Search for the cell housing the specified text and yield its (X, Y) center coordinate. 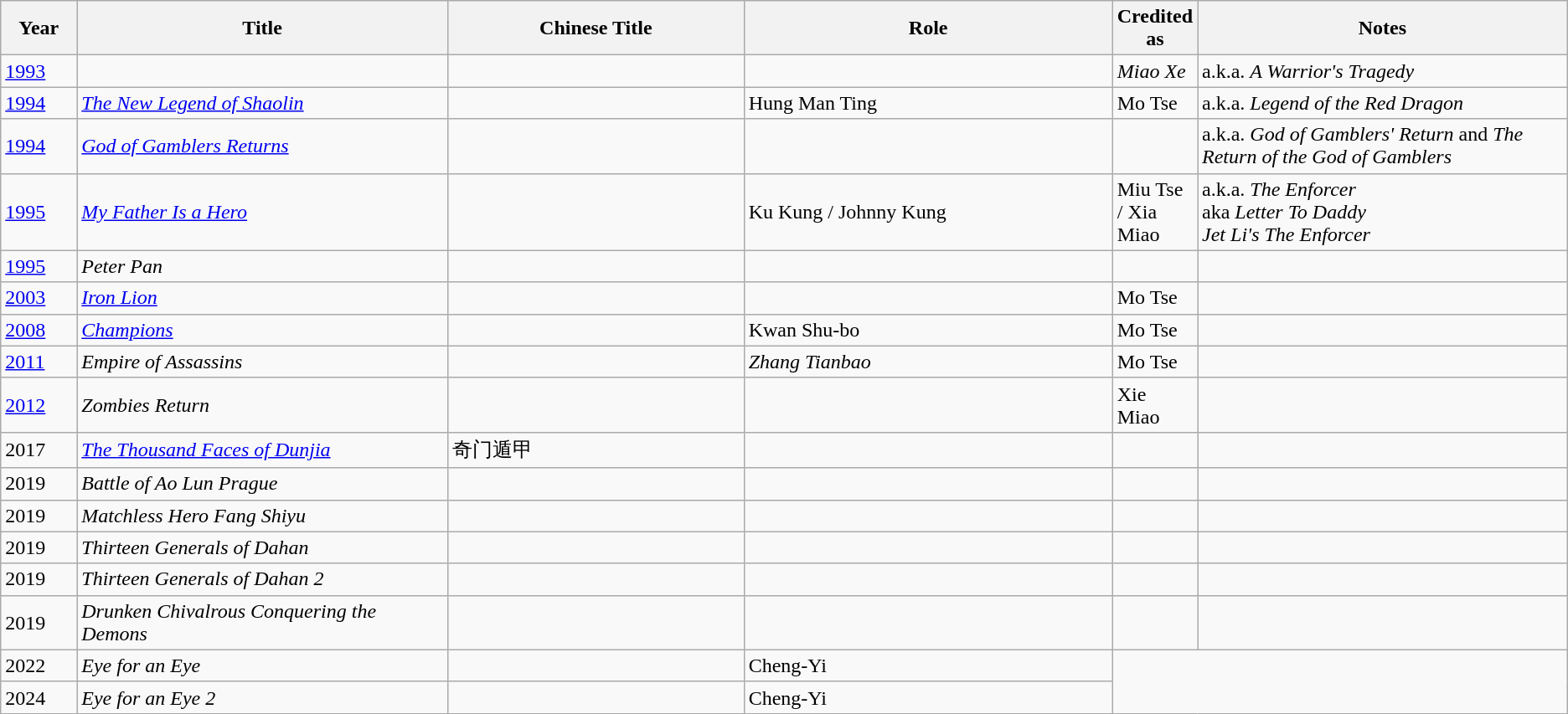
Ku Kung / Johnny Kung (928, 212)
Thirteen Generals of Dahan 2 (263, 579)
Empire of Assassins (263, 362)
2011 (39, 362)
Miao Xe (1154, 71)
2008 (39, 330)
Chinese Title (596, 28)
a.k.a. Legend of the Red Dragon (1383, 103)
a.k.a. God of Gamblers' Return and The Return of the God of Gamblers (1383, 146)
2017 (39, 450)
Credited as (1154, 28)
2003 (39, 298)
Notes (1383, 28)
Peter Pan (263, 266)
Xie Miao (1154, 405)
Year (39, 28)
2022 (39, 665)
Eye for an Eye (263, 665)
Kwan Shu-bo (928, 330)
a.k.a. The Enforceraka Letter To DaddyJet Li's The Enforcer (1383, 212)
2024 (39, 697)
Role (928, 28)
God of Gamblers Returns (263, 146)
Thirteen Generals of Dahan (263, 547)
a.k.a. A Warrior's Tragedy (1383, 71)
My Father Is a Hero (263, 212)
Drunken Chivalrous Conquering the Demons (263, 623)
Eye for an Eye 2 (263, 697)
Miu Tse / Xia Miao (1154, 212)
Champions (263, 330)
1993 (39, 71)
Hung Man Ting (928, 103)
Battle of Ao Lun Prague (263, 484)
Zombies Return (263, 405)
Zhang Tianbao (928, 362)
2012 (39, 405)
奇门遁甲 (596, 450)
Title (263, 28)
The Thousand Faces of Dunjia (263, 450)
Iron Lion (263, 298)
The New Legend of Shaolin (263, 103)
Matchless Hero Fang Shiyu (263, 516)
